Find where the given text appears and provide that cell's center as (x, y) coordinate. 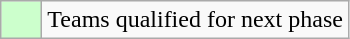
Teams qualified for next phase (196, 20)
